From the cell containing the given text, extract its center point as [X, Y] coordinate. 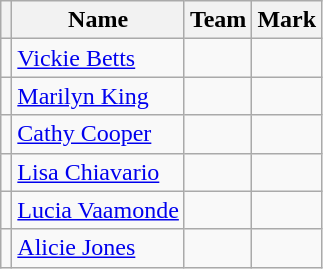
Alicie Jones [98, 248]
Name [98, 20]
Marilyn King [98, 96]
Lucia Vaamonde [98, 210]
Mark [287, 20]
Team [218, 20]
Cathy Cooper [98, 134]
Vickie Betts [98, 58]
Lisa Chiavario [98, 172]
